Return (x, y) of the center of cell containing provided text 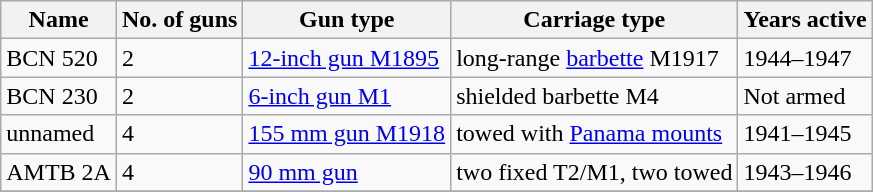
long-range barbette M1917 (594, 58)
Gun type (347, 20)
1943–1946 (805, 172)
Name (59, 20)
BCN 520 (59, 58)
shielded barbette M4 (594, 96)
1941–1945 (805, 134)
6-inch gun M1 (347, 96)
12-inch gun M1895 (347, 58)
Years active (805, 20)
Carriage type (594, 20)
1944–1947 (805, 58)
AMTB 2A (59, 172)
Not armed (805, 96)
155 mm gun M1918 (347, 134)
towed with Panama mounts (594, 134)
two fixed T2/M1, two towed (594, 172)
No. of guns (179, 20)
unnamed (59, 134)
90 mm gun (347, 172)
BCN 230 (59, 96)
